Extract the (x, y) coordinate from the center of the cell holding the provided text.  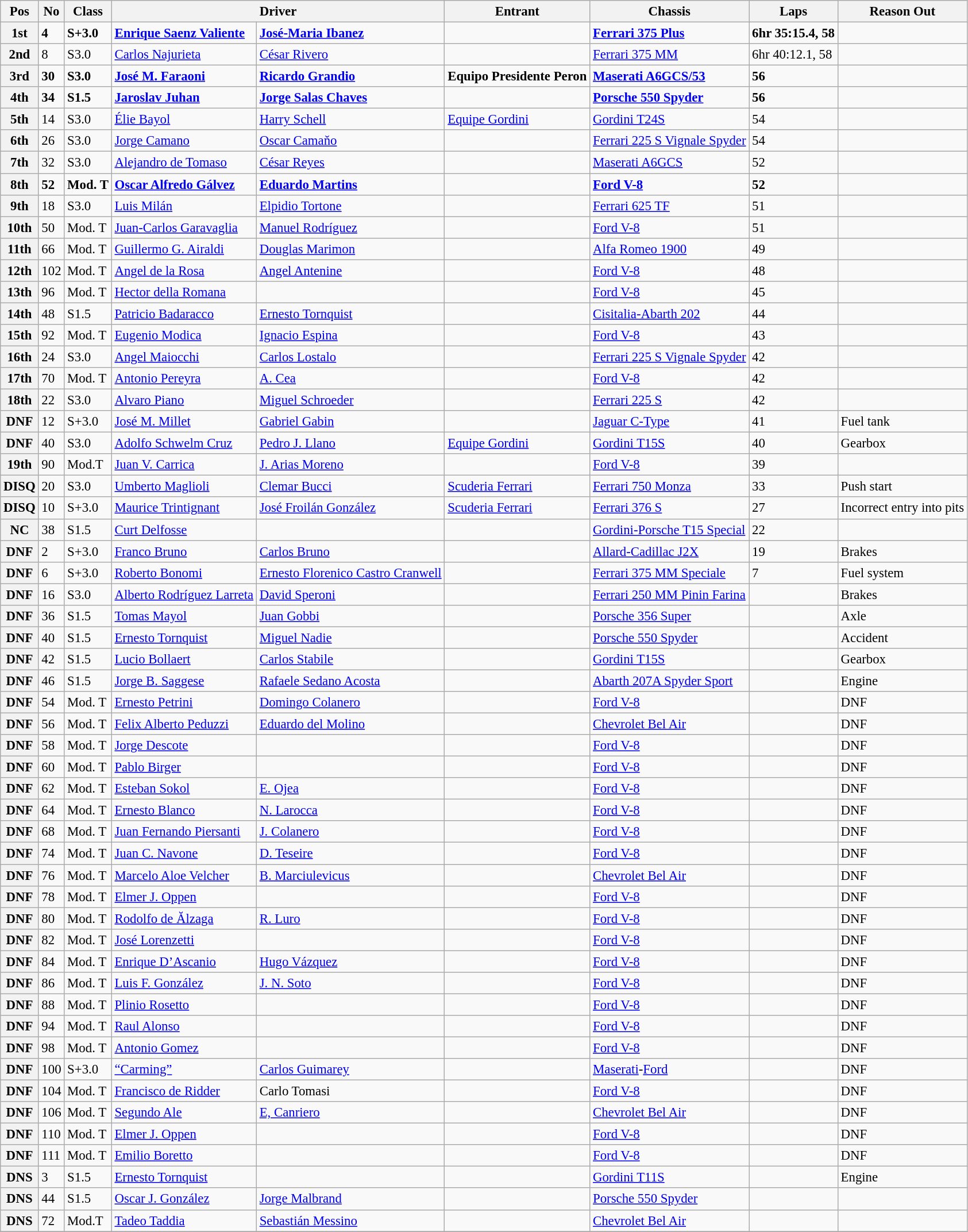
Antonio Gomez (184, 1048)
Juan C. Navone (184, 853)
Rodolfo de Ălzaga (184, 918)
20 (52, 486)
18th (20, 400)
Umberto Maglioli (184, 486)
Raul Alonso (184, 1026)
Ferrari 375 MM Speciale (670, 573)
6 (52, 573)
60 (52, 767)
Carlo Tomasi (350, 1091)
7th (20, 163)
Hugo Vázquez (350, 961)
102 (52, 271)
6hr 35:15.4, 58 (793, 33)
Angel Antenine (350, 271)
41 (793, 422)
1st (20, 33)
Maserati A6GCS/53 (670, 76)
Incorrect entry into pits (902, 508)
32 (52, 163)
Felix Alberto Peduzzi (184, 724)
13th (20, 292)
Porsche 356 Super (670, 616)
Jaguar C-Type (670, 422)
Domingo Colanero (350, 702)
36 (52, 616)
80 (52, 918)
4th (20, 98)
38 (52, 530)
66 (52, 249)
62 (52, 789)
César Rivero (350, 55)
Patricio Badaracco (184, 314)
Ferrari 375 MM (670, 55)
R. Luro (350, 918)
Emilio Boretto (184, 1156)
Jorge Descote (184, 746)
9th (20, 206)
Elpidio Tortone (350, 206)
Gordini T11S (670, 1177)
Ferrari 750 Monza (670, 486)
Plinio Rosetto (184, 1005)
Lucio Bollaert (184, 659)
76 (52, 875)
16th (20, 357)
José-Maria Ibanez (350, 33)
Jorge Camano (184, 141)
39 (793, 465)
3rd (20, 76)
Driver (278, 11)
26 (52, 141)
Chassis (670, 11)
Jorge Salas Chaves (350, 98)
Fuel tank (902, 422)
82 (52, 940)
50 (52, 227)
Eduardo del Molino (350, 724)
110 (52, 1134)
Gordini-Porsche T15 Special (670, 530)
Juan V. Carrica (184, 465)
Luis F. González (184, 983)
2 (52, 551)
Oscar Camaňo (350, 141)
Alfa Romeo 1900 (670, 249)
David Speroni (350, 594)
César Reyes (350, 163)
E, Canriero (350, 1113)
Allard-Cadillac J2X (670, 551)
NC (20, 530)
Roberto Bonomi (184, 573)
Juan Gobbi (350, 616)
José M. Millet (184, 422)
Maserati-Ford (670, 1069)
Ferrari 250 MM Pinin Farina (670, 594)
Harry Schell (350, 119)
Carlos Najurieta (184, 55)
Miguel Schroeder (350, 400)
Maserati A6GCS (670, 163)
José Froilán González (350, 508)
Reason Out (902, 11)
16 (52, 594)
Douglas Marimon (350, 249)
Curt Delfosse (184, 530)
2nd (20, 55)
Cisitalia-Abarth 202 (670, 314)
Ernesto Florenico Castro Cranwell (350, 573)
J. Arias Moreno (350, 465)
Pedro J. Llano (350, 443)
74 (52, 853)
Push start (902, 486)
12th (20, 271)
96 (52, 292)
Jorge Malbrand (350, 1199)
15th (20, 335)
Eugenio Modica (184, 335)
Guillermo G. Airaldi (184, 249)
Antonio Pereyra (184, 379)
Oscar J. González (184, 1199)
Gordini T24S (670, 119)
18 (52, 206)
B. Marciulevicus (350, 875)
Juan Fernando Piersanti (184, 832)
45 (793, 292)
68 (52, 832)
30 (52, 76)
19th (20, 465)
Abarth 207A Spyder Sport (670, 681)
Axle (902, 616)
“Carming” (184, 1069)
Jorge B. Saggese (184, 681)
72 (52, 1221)
84 (52, 961)
98 (52, 1048)
34 (52, 98)
Sebastián Messino (350, 1221)
Angel Maiocchi (184, 357)
100 (52, 1069)
4 (52, 33)
Hector della Romana (184, 292)
88 (52, 1005)
33 (793, 486)
Carlos Bruno (350, 551)
Clemar Bucci (350, 486)
70 (52, 379)
14 (52, 119)
Tomas Mayol (184, 616)
Juan-Carlos Garavaglia (184, 227)
José Lorenzetti (184, 940)
Jaroslav Juhan (184, 98)
6hr 40:12.1, 58 (793, 55)
Maurice Trintignant (184, 508)
Carlos Lostalo (350, 357)
86 (52, 983)
Ferrari 375 Plus (670, 33)
Francisco de Ridder (184, 1091)
J. Colanero (350, 832)
N. Larocca (350, 810)
D. Teseire (350, 853)
Equipo Presidente Peron (517, 76)
Esteban Sokol (184, 789)
Accident (902, 638)
J. N. Soto (350, 983)
Ernesto Blanco (184, 810)
64 (52, 810)
8 (52, 55)
58 (52, 746)
Segundo Ale (184, 1113)
Angel de la Rosa (184, 271)
78 (52, 897)
6th (20, 141)
27 (793, 508)
José M. Faraoni (184, 76)
14th (20, 314)
46 (52, 681)
94 (52, 1026)
Pablo Birger (184, 767)
12 (52, 422)
Élie Bayol (184, 119)
Marcelo Aloe Velcher (184, 875)
Ferrari 225 S (670, 400)
3 (52, 1177)
90 (52, 465)
49 (793, 249)
Enrique D’Ascanio (184, 961)
7 (793, 573)
11th (20, 249)
Rafaele Sedano Acosta (350, 681)
Ferrari 625 TF (670, 206)
17th (20, 379)
Eduardo Martins (350, 184)
Alejandro de Tomaso (184, 163)
Ricardo Grandio (350, 76)
43 (793, 335)
19 (793, 551)
Tadeo Taddia (184, 1221)
8th (20, 184)
Entrant (517, 11)
Pos (20, 11)
E. Ojea (350, 789)
10th (20, 227)
Alvaro Piano (184, 400)
A. Cea (350, 379)
Gabriel Gabin (350, 422)
Enrique Saenz Valiente (184, 33)
No (52, 11)
Manuel Rodríguez (350, 227)
Ignacio Espina (350, 335)
10 (52, 508)
Franco Bruno (184, 551)
Ferrari 376 S (670, 508)
Oscar Alfredo Gálvez (184, 184)
24 (52, 357)
106 (52, 1113)
Alberto Rodríguez Larreta (184, 594)
Miguel Nadie (350, 638)
Class (88, 11)
Carlos Guimarey (350, 1069)
Carlos Stabile (350, 659)
5th (20, 119)
Adolfo Schwelm Cruz (184, 443)
Fuel system (902, 573)
Luis Milán (184, 206)
104 (52, 1091)
92 (52, 335)
Laps (793, 11)
111 (52, 1156)
Ernesto Petrini (184, 702)
